Return (x, y) of the center of cell containing provided text 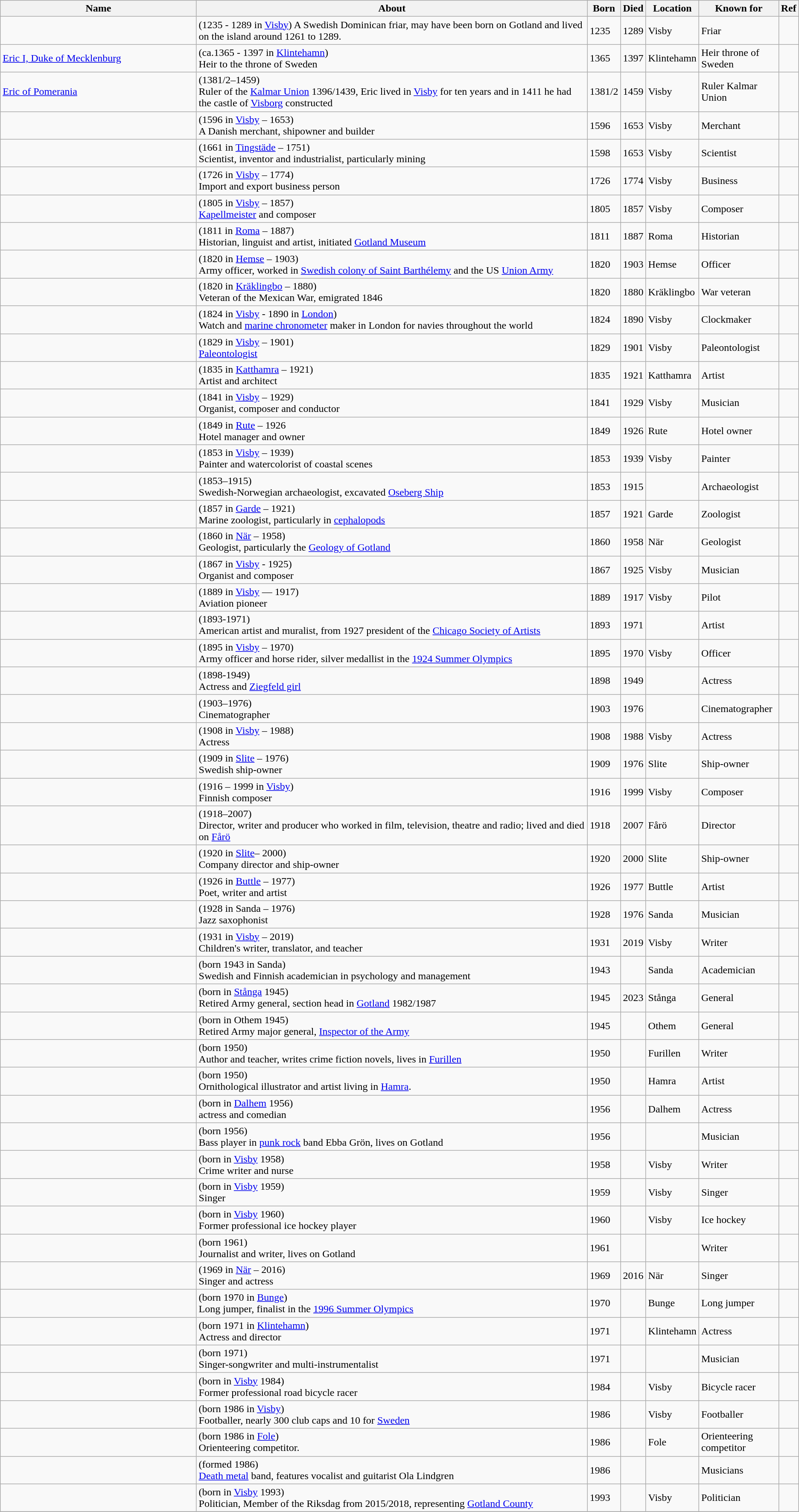
Friar (738, 31)
(1235 - 1289 in Visby) A Swedish Dominican friar, may have been born on Gotland and lived on the island around 1261 to 1289. (392, 31)
(1860 in När – 1958)Geologist, particularly the Geology of Gotland (392, 542)
Clockmaker (738, 319)
(born 1971 in Klintehamn)Actress and director (392, 1331)
1961 (604, 1247)
1459 (633, 92)
(1661 in Tingstäde – 1751)Scientist, inventor and industrialist, particularly mining (392, 153)
1918 (604, 826)
Kräklingbo (672, 292)
(1903–1976)Cinematographer (392, 709)
1365 (604, 58)
2016 (633, 1276)
(1969 in När – 2016)Singer and actress (392, 1276)
Zoologist (738, 514)
Orienteering competitor (738, 1442)
Academician (738, 970)
War veteran (738, 292)
(born in Visby 1958)Crime writer and nurse (392, 1165)
1887 (633, 236)
1880 (633, 292)
1984 (604, 1386)
Business (738, 181)
1959 (604, 1192)
Scientist (738, 153)
1931 (604, 943)
(1898-1949)Actress and Ziegfeld girl (392, 680)
1829 (604, 347)
2019 (633, 943)
Othem (672, 1025)
1811 (604, 236)
(born 1950)Ornithological illustrator and artist living in Hamra. (392, 1081)
1774 (633, 181)
2023 (633, 998)
Ref (789, 9)
(1829 in Visby – 1901)Paleontologist (392, 347)
(1916 – 1999 in Visby)Finnish composer (392, 791)
1988 (633, 736)
Musicians (738, 1470)
(born in Visby 1960)Former professional ice hockey player (392, 1220)
1235 (604, 31)
(born 1961)Journalist and writer, lives on Gotland (392, 1247)
Fårö (672, 826)
1898 (604, 680)
1928 (604, 914)
Bicycle racer (738, 1386)
Paleontologist (738, 347)
(born 1956)Bass player in punk rock band Ebba Grön, lives on Gotland (392, 1136)
(born in Visby 1959)Singer (392, 1192)
Historian (738, 236)
Fole (672, 1442)
(1918–2007)Director, writer and producer who worked in film, television, theatre and radio; lived and died on Fårö (392, 826)
1925 (633, 569)
1596 (604, 126)
Heir throne of Sweden (738, 58)
(1867 in Visby - 1925)Organist and composer (392, 569)
(1926 in Buttle – 1977)Poet, writer and artist (392, 887)
Hemse (672, 264)
Archaeologist (738, 487)
1949 (633, 680)
(1895 in Visby – 1970)Army officer and horse rider, silver medallist in the 1924 Summer Olympics (392, 653)
1895 (604, 653)
(born 1986 in Fole)Orienteering competitor. (392, 1442)
Died (633, 9)
1867 (604, 569)
(born 1971)Singer-songwriter and multi-instrumentalist (392, 1359)
1890 (633, 319)
Eric I, Duke of Mecklenburg (98, 58)
Bunge (672, 1304)
1289 (633, 31)
1939 (633, 458)
1999 (633, 791)
Location (672, 9)
(born 1943 in Sanda)Swedish and Finnish academician in psychology and management (392, 970)
Ruler Kalmar Union (738, 92)
1908 (604, 736)
1860 (604, 542)
Geologist (738, 542)
1726 (604, 181)
(ca.1365 - 1397 in Klintehamn)Heir to the throne of Sweden (392, 58)
1397 (633, 58)
(1841 in Visby – 1929)Organist, composer and conductor (392, 403)
Name (98, 9)
Politician (738, 1497)
(1824 in Visby - 1890 in London)Watch and marine chronometer maker in London for navies throughout the world (392, 319)
Garde (672, 514)
Painter (738, 458)
(born in Visby 1993)Politician, Member of the Riksdag from 2015/2018, representing Gotland County (392, 1497)
Eric of Pomerania (98, 92)
1929 (633, 403)
(1811 in Roma – 1887)Historian, linguist and artist, initiated Gotland Museum (392, 236)
(1889 in Visby — 1917)Aviation pioneer (392, 598)
1849 (604, 431)
1977 (633, 887)
1381/2 (604, 92)
(born in Dalhem 1956)actress and comedian (392, 1109)
(1381/2–1459)Ruler of the Kalmar Union 1396/1439, Eric lived in Visby for ten years and in 1411 he had the castle of Visborg constructed (392, 92)
Katthamra (672, 376)
(born 1950)Author and teacher, writes crime fiction novels, lives in Furillen (392, 1054)
1920 (604, 859)
Director (738, 826)
1969 (604, 1276)
1909 (604, 764)
(born in Stånga 1945)Retired Army general, section head in Gotland 1982/1987 (392, 998)
1915 (633, 487)
(born in Visby 1984)Former professional road bicycle racer (392, 1386)
(1931 in Visby – 2019)Children's writer, translator, and teacher (392, 943)
(1857 in Garde – 1921)Marine zoologist, particularly in cephalopods (392, 514)
Known for (738, 9)
1805 (604, 208)
Cinematographer (738, 709)
1598 (604, 153)
(1908 in Visby – 1988)Actress (392, 736)
2007 (633, 826)
1916 (604, 791)
(1849 in Rute – 1926Hotel manager and owner (392, 431)
(formed 1986)Death metal band, features vocalist and guitarist Ola Lindgren (392, 1470)
(1820 in Kräklingbo – 1880)Veteran of the Mexican War, emigrated 1846 (392, 292)
1960 (604, 1220)
Hamra (672, 1081)
(born in Othem 1945)Retired Army major general, Inspector of the Army (392, 1025)
(born 1970 in Bunge)Long jumper, finalist in the 1996 Summer Olympics (392, 1304)
(1853 in Visby – 1939)Painter and watercolorist of coastal scenes (392, 458)
About (392, 9)
1824 (604, 319)
(1893-1971)American artist and muralist, from 1927 president of the Chicago Society of Artists (392, 625)
2000 (633, 859)
Hotel owner (738, 431)
1893 (604, 625)
Merchant (738, 126)
(1909 in Slite – 1976)Swedish ship-owner (392, 764)
Rute (672, 431)
Furillen (672, 1054)
(1920 in Slite– 2000)Company director and ship-owner (392, 859)
Born (604, 9)
(1853–1915)Swedish-Norwegian archaeologist, excavated Oseberg Ship (392, 487)
1841 (604, 403)
1943 (604, 970)
1889 (604, 598)
1835 (604, 376)
(1928 in Sanda – 1976)Jazz saxophonist (392, 914)
(1820 in Hemse – 1903)Army officer, worked in Swedish colony of Saint Barthélemy and the US Union Army (392, 264)
Pilot (738, 598)
(1596 in Visby – 1653)A Danish merchant, shipowner and builder (392, 126)
(1726 in Visby – 1774)Import and export business person (392, 181)
1917 (633, 598)
Roma (672, 236)
(born 1986 in Visby)Footballer, nearly 300 club caps and 10 for Sweden (392, 1415)
Footballer (738, 1415)
1993 (604, 1497)
(1805 in Visby – 1857)Kapellmeister and composer (392, 208)
Long jumper (738, 1304)
1901 (633, 347)
Dalhem (672, 1109)
Buttle (672, 887)
(1835 in Katthamra – 1921)Artist and architect (392, 376)
Stånga (672, 998)
Ice hockey (738, 1220)
